Scan for the cell matching the given text and deliver its [x, y] coordinate at center. 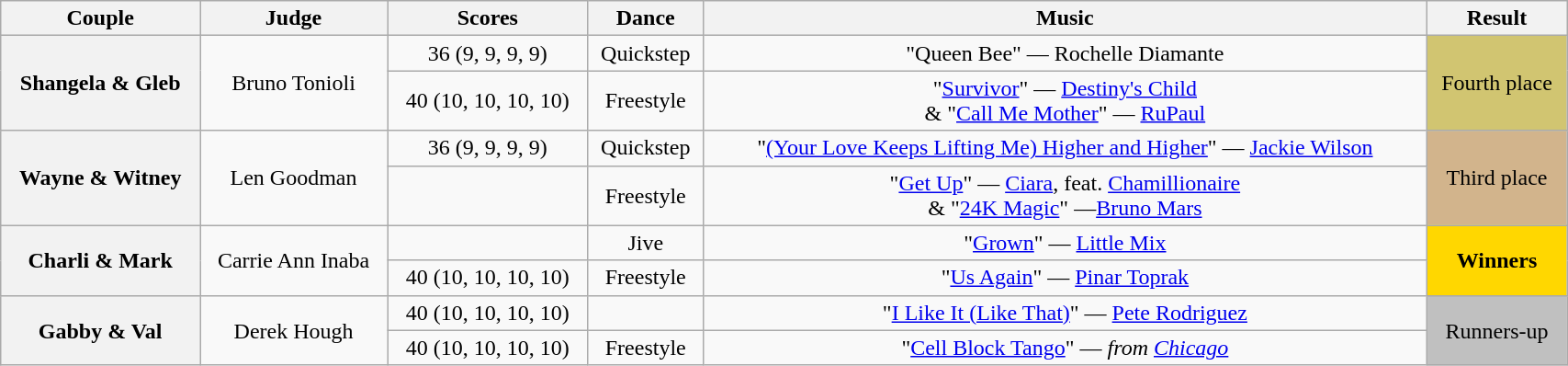
Derek Hough [294, 330]
Carrie Ann Inaba [294, 260]
"Cell Block Tango" — from Chicago [1065, 348]
Dance [645, 18]
"Survivor" — Destiny's Child& "Call Me Mother" — RuPaul [1065, 101]
"Queen Bee" — Rochelle Diamante [1065, 53]
"(Your Love Keeps Lifting Me) Higher and Higher" — Jackie Wilson [1065, 148]
"Get Up" — Ciara, feat. Chamillionaire& "24K Magic" —Bruno Mars [1065, 195]
Winners [1496, 260]
Jive [645, 243]
Runners-up [1496, 330]
Music [1065, 18]
Shangela & Gleb [101, 83]
Third place [1496, 178]
"Us Again" — Pinar Toprak [1065, 278]
Scores [489, 18]
Bruno Tonioli [294, 83]
Len Goodman [294, 178]
"Grown" — Little Mix [1065, 243]
Wayne & Witney [101, 178]
"I Like It (Like That)" — Pete Rodriguez [1065, 313]
Charli & Mark [101, 260]
Fourth place [1496, 83]
Judge [294, 18]
Gabby & Val [101, 330]
Couple [101, 18]
Result [1496, 18]
